Scan for the cell matching the given text and deliver its (x, y) coordinate at center. 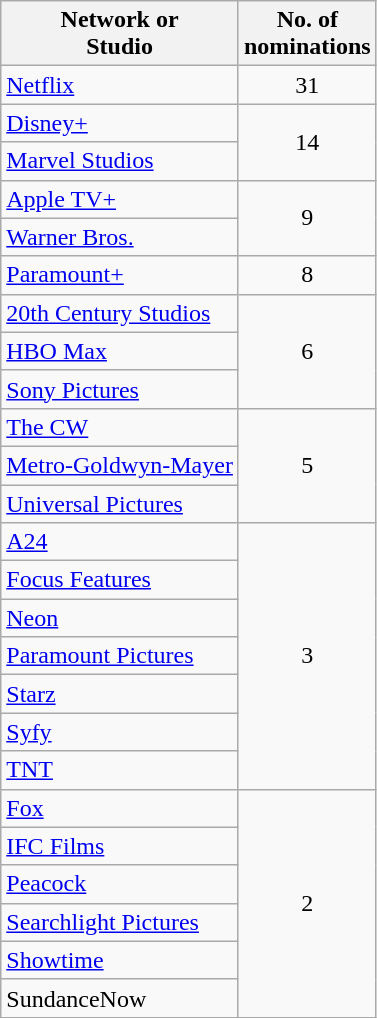
TNT (120, 770)
Marvel Studios (120, 161)
The CW (120, 427)
5 (307, 465)
6 (307, 351)
Sony Pictures (120, 389)
Neon (120, 618)
A24 (120, 542)
Peacock (120, 884)
Focus Features (120, 580)
Searchlight Pictures (120, 922)
SundanceNow (120, 998)
Paramount+ (120, 275)
3 (307, 656)
HBO Max (120, 351)
Showtime (120, 960)
Syfy (120, 732)
Metro-Goldwyn-Mayer (120, 465)
No. ofnominations (307, 34)
Universal Pictures (120, 503)
8 (307, 275)
9 (307, 218)
2 (307, 903)
Paramount Pictures (120, 656)
14 (307, 142)
Apple TV+ (120, 199)
31 (307, 85)
Disney+ (120, 123)
Netflix (120, 85)
IFC Films (120, 846)
Starz (120, 694)
20th Century Studios (120, 313)
Network orStudio (120, 34)
Fox (120, 808)
Warner Bros. (120, 237)
